Capture the cell that displays the provided text and extract its [x, y] central coordinate. 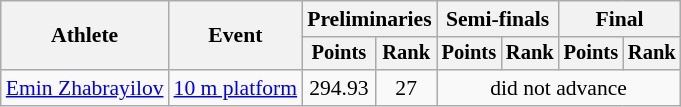
27 [406, 88]
Event [236, 36]
Semi-finals [498, 19]
10 m platform [236, 88]
Final [620, 19]
Athlete [85, 36]
Emin Zhabrayilov [85, 88]
294.93 [339, 88]
Preliminaries [369, 19]
did not advance [559, 88]
